Identify which cell holds the provided text, then report its (x, y) central coordinate. 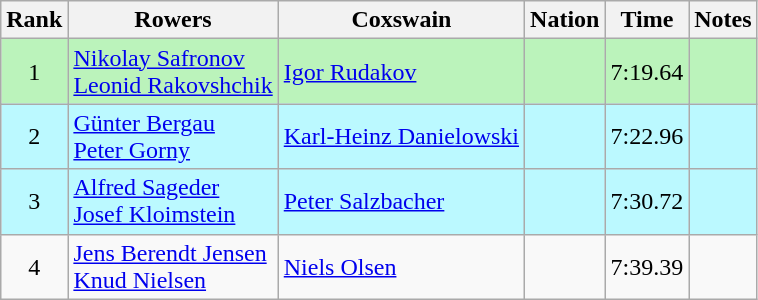
Igor Rudakov (401, 72)
Nikolay Safronov Leonid Rakovshchik (173, 72)
Alfred Sageder Josef Kloimstein (173, 202)
7:39.39 (647, 266)
2 (34, 136)
Peter Salzbacher (401, 202)
Niels Olsen (401, 266)
Rowers (173, 20)
Rank (34, 20)
Coxswain (401, 20)
Günter Bergau Peter Gorny (173, 136)
7:22.96 (647, 136)
Karl-Heinz Danielowski (401, 136)
Notes (723, 20)
7:30.72 (647, 202)
3 (34, 202)
Nation (565, 20)
7:19.64 (647, 72)
Time (647, 20)
Jens Berendt Jensen Knud Nielsen (173, 266)
4 (34, 266)
1 (34, 72)
